Provide the (x, y) coordinate of the cell's center where the given text is located.  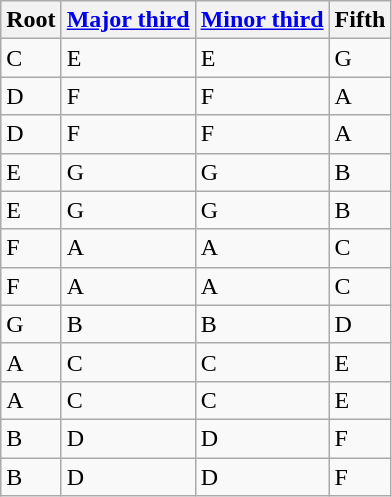
Fifth (360, 20)
Root (31, 20)
Minor third (262, 20)
Major third (128, 20)
